Output the [X, Y] coordinate of the center of the cell containing the given text.  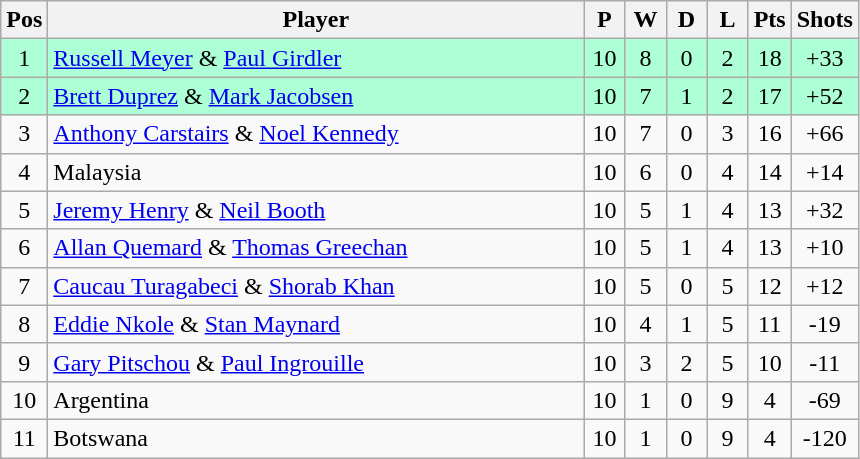
12 [770, 286]
+12 [824, 286]
Pts [770, 20]
Botswana [316, 438]
+66 [824, 134]
+33 [824, 58]
+52 [824, 96]
+10 [824, 248]
17 [770, 96]
-69 [824, 400]
-11 [824, 362]
Brett Duprez & Mark Jacobsen [316, 96]
Eddie Nkole & Stan Maynard [316, 324]
Shots [824, 20]
-19 [824, 324]
P [604, 20]
14 [770, 172]
Malaysia [316, 172]
-120 [824, 438]
Jeremy Henry & Neil Booth [316, 210]
W [646, 20]
Gary Pitschou & Paul Ingrouille [316, 362]
Allan Quemard & Thomas Greechan [316, 248]
Argentina [316, 400]
Russell Meyer & Paul Girdler [316, 58]
Caucau Turagabeci & Shorab Khan [316, 286]
+32 [824, 210]
D [686, 20]
Player [316, 20]
16 [770, 134]
Pos [24, 20]
Anthony Carstairs & Noel Kennedy [316, 134]
18 [770, 58]
L [728, 20]
+14 [824, 172]
